Provide the [x, y] coordinate of the cell's center where the given text is located.  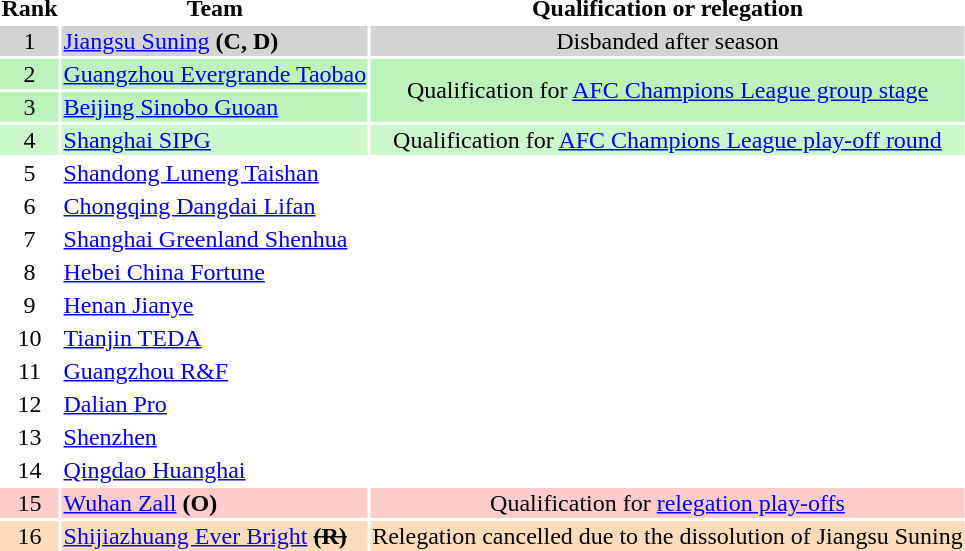
Shanghai Greenland Shenhua [215, 239]
4 [30, 140]
Disbanded after season [668, 41]
5 [30, 173]
10 [30, 338]
Jiangsu Suning (C, D) [215, 41]
14 [30, 470]
Shandong Luneng Taishan [215, 173]
2 [30, 74]
8 [30, 272]
11 [30, 371]
Beijing Sinobo Guoan [215, 107]
Qualification for AFC Champions League group stage [668, 90]
Qualification for relegation play-offs [668, 503]
Qualification for AFC Champions League play-off round [668, 140]
15 [30, 503]
Dalian Pro [215, 404]
9 [30, 305]
6 [30, 206]
7 [30, 239]
1 [30, 41]
Guangzhou Evergrande Taobao [215, 74]
13 [30, 437]
Shanghai SIPG [215, 140]
Shijiazhuang Ever Bright (R) [215, 536]
Henan Jianye [215, 305]
12 [30, 404]
Tianjin TEDA [215, 338]
Qingdao Huanghai [215, 470]
3 [30, 107]
16 [30, 536]
Wuhan Zall (O) [215, 503]
Chongqing Dangdai Lifan [215, 206]
Guangzhou R&F [215, 371]
Hebei China Fortune [215, 272]
Shenzhen [215, 437]
Relegation cancelled due to the dissolution of Jiangsu Suning [668, 536]
